Return (X, Y) of the center of cell containing provided text 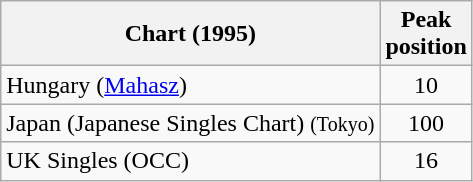
100 (426, 123)
UK Singles (OCC) (190, 161)
Japan (Japanese Singles Chart) (Tokyo) (190, 123)
Hungary (Mahasz) (190, 85)
Chart (1995) (190, 34)
Peakposition (426, 34)
16 (426, 161)
10 (426, 85)
